Capture the cell that displays the provided text and extract its [X, Y] central coordinate. 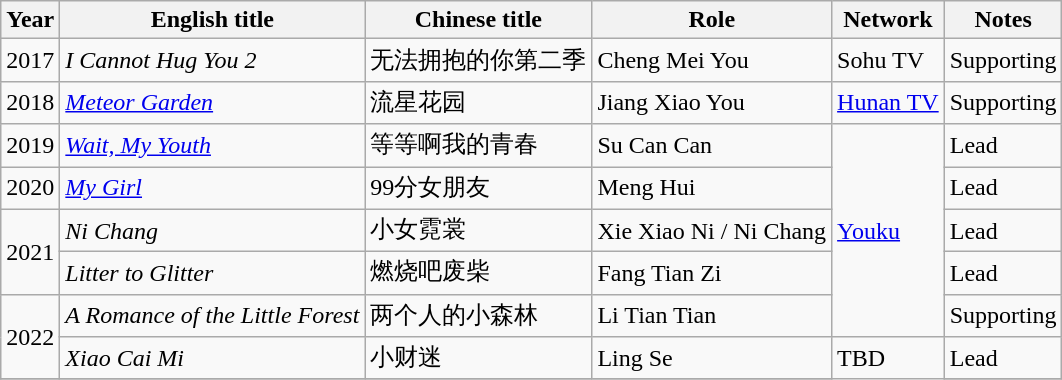
Ni Chang [212, 230]
Litter to Glitter [212, 274]
2019 [30, 146]
Hunan TV [888, 102]
Wait, My Youth [212, 146]
Youku [888, 230]
Xie Xiao Ni / Ni Chang [712, 230]
Notes [1003, 20]
Meng Hui [712, 188]
Fang Tian Zi [712, 274]
Li Tian Tian [712, 316]
流星花园 [478, 102]
两个人的小森林 [478, 316]
小女霓裳 [478, 230]
Role [712, 20]
99分女朋友 [478, 188]
等等啊我的青春 [478, 146]
Cheng Mei You [712, 60]
小财迷 [478, 358]
English title [212, 20]
Jiang Xiao You [712, 102]
My Girl [212, 188]
2022 [30, 336]
Xiao Cai Mi [212, 358]
Ling Se [712, 358]
2020 [30, 188]
Su Can Can [712, 146]
Network [888, 20]
2017 [30, 60]
Year [30, 20]
Sohu TV [888, 60]
燃烧吧废柴 [478, 274]
Meteor Garden [212, 102]
A Romance of the Little Forest [212, 316]
Chinese title [478, 20]
2021 [30, 252]
2018 [30, 102]
无法拥抱的你第二季 [478, 60]
I Cannot Hug You 2 [212, 60]
TBD [888, 358]
